Return (x, y) of the center of cell containing provided text 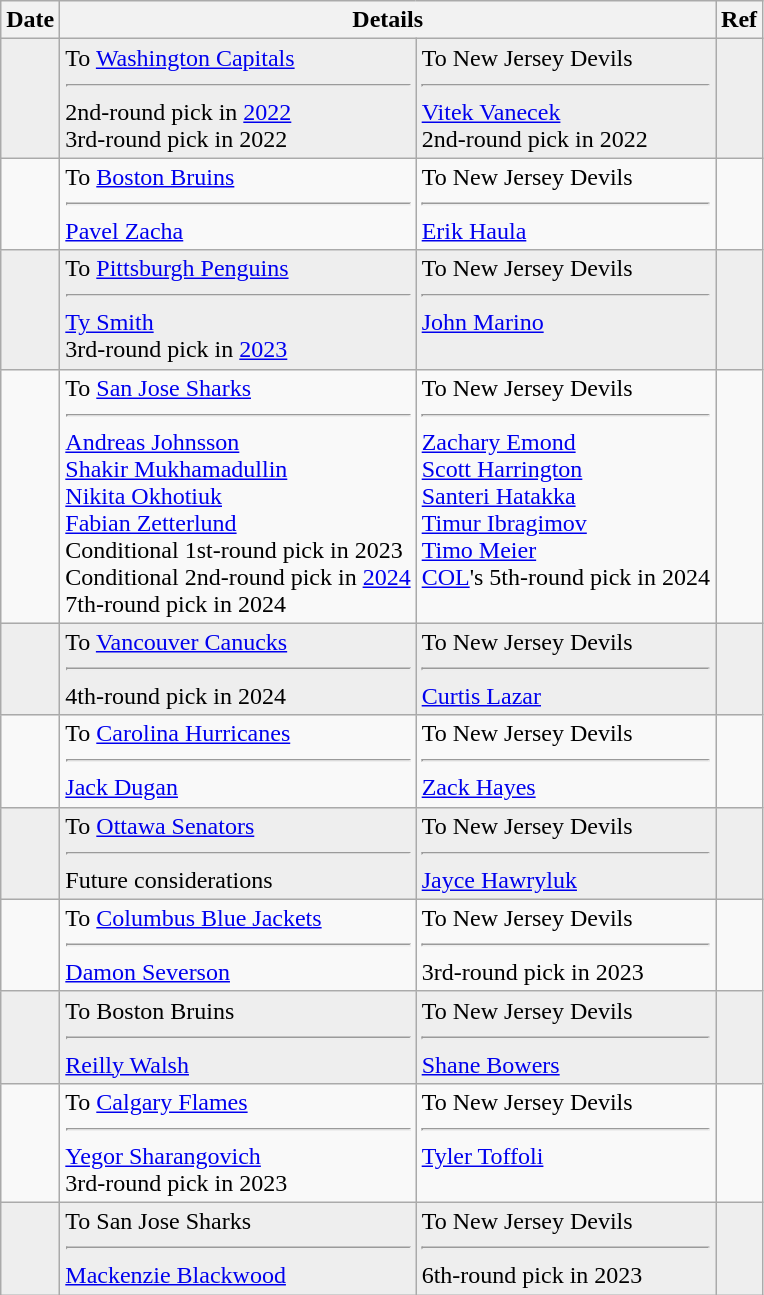
To Ottawa SenatorsFuture considerations (238, 853)
To New Jersey DevilsZachary EmondScott HarringtonSanteri HatakkaTimur IbragimovTimo MeierCOL's 5th-round pick in 2024 (566, 496)
To New Jersey DevilsZack Hayes (566, 761)
To Washington Capitals2nd-round pick in 20223rd-round pick in 2022 (238, 98)
To New Jersey DevilsCurtis Lazar (566, 669)
To Pittsburgh PenguinsTy Smith3rd-round pick in 2023 (238, 310)
To Boston BruinsPavel Zacha (238, 204)
To New Jersey DevilsVitek Vanecek2nd-round pick in 2022 (566, 98)
To Vancouver Canucks4th-round pick in 2024 (238, 669)
To Calgary FlamesYegor Sharangovich3rd-round pick in 2023 (238, 1142)
To New Jersey DevilsShane Bowers (566, 1037)
To New Jersey Devils6th-round pick in 2023 (566, 1248)
Details (388, 20)
To New Jersey DevilsJayce Hawryluk (566, 853)
To New Jersey DevilsJohn Marino (566, 310)
To Boston BruinsReilly Walsh (238, 1037)
To Carolina HurricanesJack Dugan (238, 761)
To New Jersey DevilsTyler Toffoli (566, 1142)
Ref (740, 20)
Date (30, 20)
To New Jersey Devils3rd-round pick in 2023 (566, 945)
To Columbus Blue JacketsDamon Severson (238, 945)
To San Jose SharksMackenzie Blackwood (238, 1248)
To New Jersey DevilsErik Haula (566, 204)
